Provide the [X, Y] coordinate of the cell's center where the given text is located.  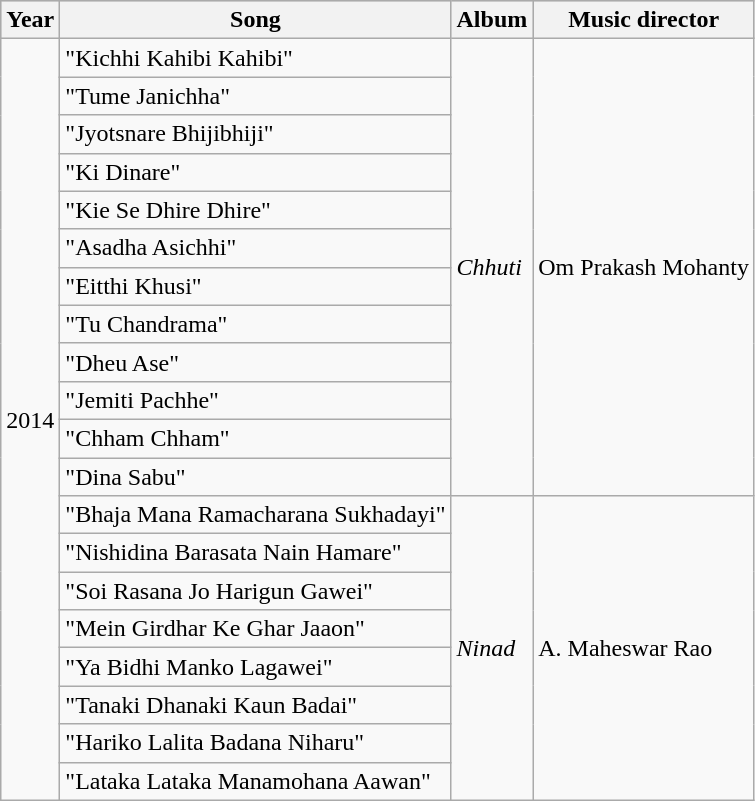
"Dina Sabu" [256, 477]
"Bhaja Mana Ramacharana Sukhadayi" [256, 515]
"Ya Bidhi Manko Lagawei" [256, 667]
"Chham Chham" [256, 438]
2014 [30, 420]
Song [256, 20]
Chhuti [492, 268]
Om Prakash Mohanty [644, 268]
"Lataka Lataka Manamohana Aawan" [256, 781]
"Asadha Asichhi" [256, 248]
"Soi Rasana Jo Harigun Gawei" [256, 591]
"Tume Janichha" [256, 96]
Ninad [492, 648]
"Ki Dinare" [256, 172]
Music director [644, 20]
"Jyotsnare Bhijibhiji" [256, 134]
"Hariko Lalita Badana Niharu" [256, 743]
A. Maheswar Rao [644, 648]
"Mein Girdhar Ke Ghar Jaaon" [256, 629]
"Kichhi Kahibi Kahibi" [256, 58]
"Dheu Ase" [256, 362]
"Tanaki Dhanaki Kaun Badai" [256, 705]
Album [492, 20]
"Jemiti Pachhe" [256, 400]
"Eitthi Khusi" [256, 286]
"Tu Chandrama" [256, 324]
Year [30, 20]
"Nishidina Barasata Nain Hamare" [256, 553]
"Kie Se Dhire Dhire" [256, 210]
